Provide the (X, Y) coordinate of the cell's center where the given text is located.  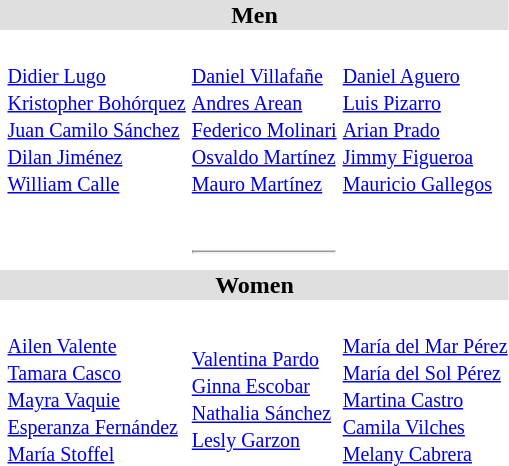
Men (254, 15)
Didier LugoKristopher BohórquezJuan Camilo SánchezDilan JiménezWilliam Calle (96, 116)
Women (254, 285)
Daniel VillafañeAndres AreanFederico MolinariOsvaldo MartínezMauro Martínez (264, 116)
Daniel AgueroLuis PizarroArian PradoJimmy FigueroaMauricio Gallegos (425, 116)
